Scan for the cell matching the given text and deliver its [x, y] coordinate at center. 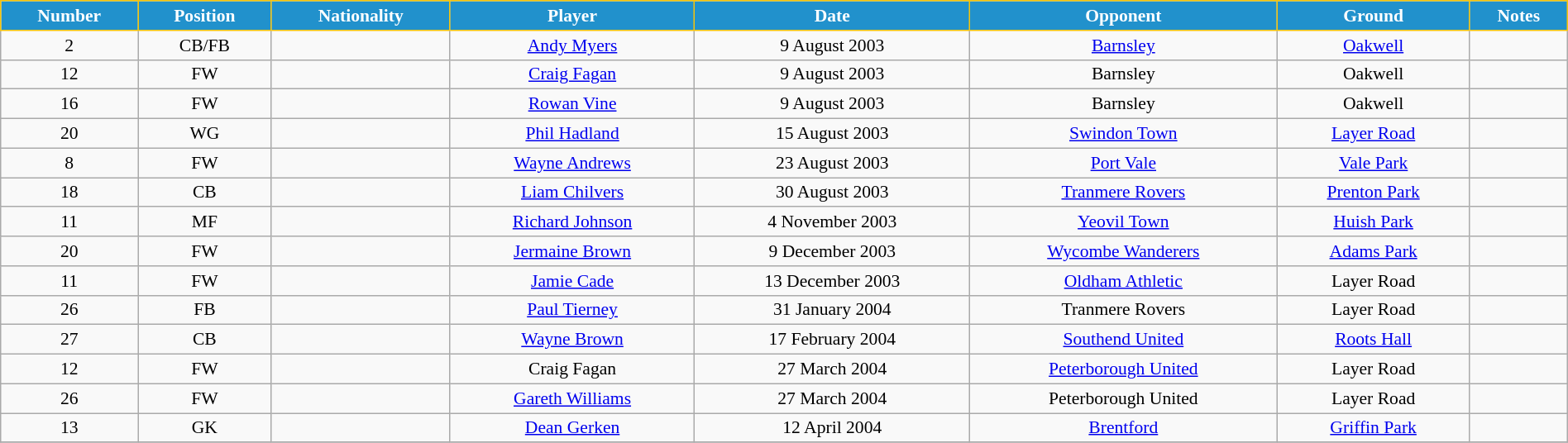
2 [69, 45]
Jamie Cade [572, 281]
27 [69, 340]
Richard Johnson [572, 222]
Dean Gerken [572, 428]
Southend United [1123, 340]
Notes [1518, 16]
Wycombe Wanderers [1123, 251]
WG [205, 134]
13 [69, 428]
Phil Hadland [572, 134]
Brentford [1123, 428]
Prenton Park [1373, 193]
Rowan Vine [572, 104]
Huish Park [1373, 222]
Wayne Brown [572, 340]
Vale Park [1373, 163]
Liam Chilvers [572, 193]
Andy Myers [572, 45]
Port Vale [1123, 163]
23 August 2003 [832, 163]
Date [832, 16]
15 August 2003 [832, 134]
13 December 2003 [832, 281]
30 August 2003 [832, 193]
16 [69, 104]
MF [205, 222]
Ground [1373, 16]
12 April 2004 [832, 428]
18 [69, 193]
Yeovil Town [1123, 222]
Player [572, 16]
FB [205, 310]
Opponent [1123, 16]
31 January 2004 [832, 310]
Jermaine Brown [572, 251]
Gareth Williams [572, 398]
Roots Hall [1373, 340]
Position [205, 16]
9 December 2003 [832, 251]
Wayne Andrews [572, 163]
8 [69, 163]
Paul Tierney [572, 310]
Nationality [361, 16]
Griffin Park [1373, 428]
Swindon Town [1123, 134]
Number [69, 16]
Oldham Athletic [1123, 281]
4 November 2003 [832, 222]
17 February 2004 [832, 340]
GK [205, 428]
Adams Park [1373, 251]
CB/FB [205, 45]
